Search for the cell housing the specified text and yield its (X, Y) center coordinate. 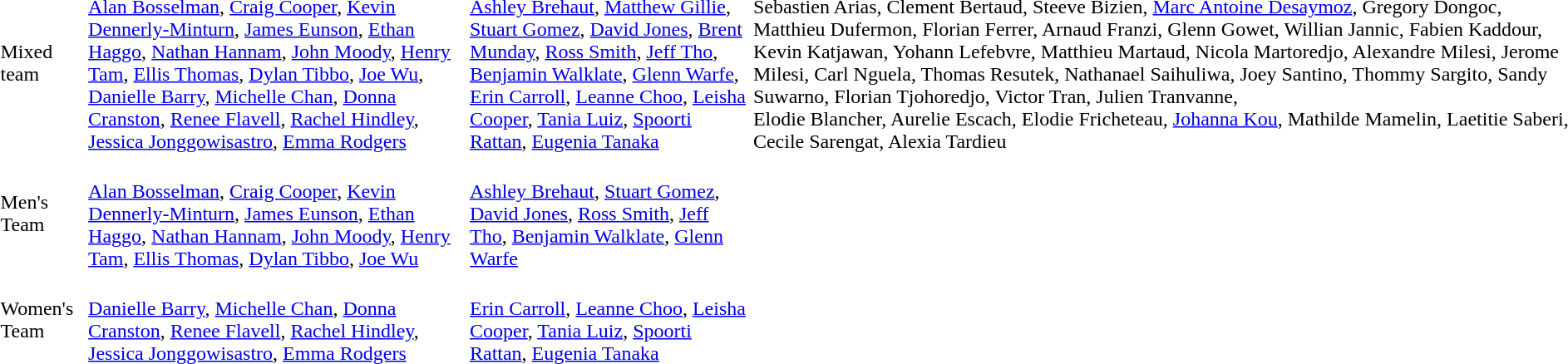
Ashley Brehaut, Stuart Gomez, David Jones, Ross Smith, Jeff Tho, Benjamin Walklate, Glenn Warfe (609, 214)
